Determine the [x, y] coordinate at the center of the cell enclosing the given text.  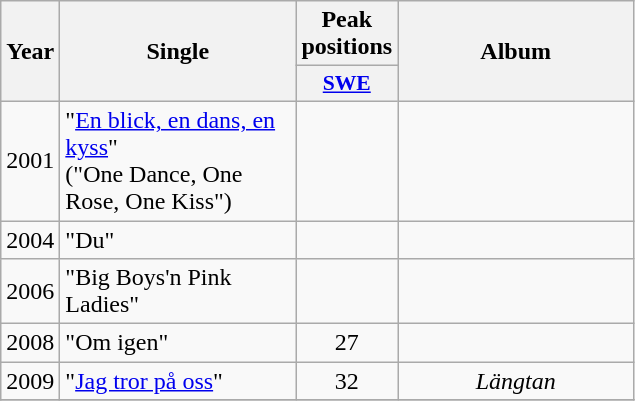
Längtan [516, 381]
"Om igen" [178, 343]
Album [516, 52]
Year [30, 52]
"En blick, en dans, en kyss" ("One Dance, One Rose, One Kiss") [178, 160]
2009 [30, 381]
32 [347, 381]
27 [347, 343]
2001 [30, 160]
"Jag tror på oss" [178, 381]
"Du" [178, 239]
Single [178, 52]
SWE [347, 84]
2004 [30, 239]
2008 [30, 343]
"Big Boys'n Pink Ladies" [178, 292]
Peak positions [347, 34]
2006 [30, 292]
